Determine the (x, y) coordinate at the center of the cell enclosing the given text.  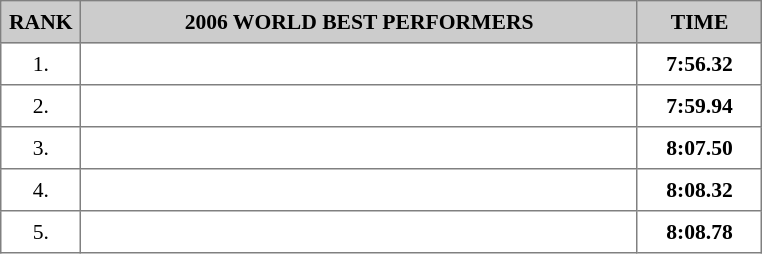
7:56.32 (699, 64)
7:59.94 (699, 106)
8:07.50 (699, 148)
2006 WORLD BEST PERFORMERS (359, 22)
5. (41, 232)
3. (41, 148)
RANK (41, 22)
8:08.32 (699, 190)
8:08.78 (699, 232)
1. (41, 64)
TIME (699, 22)
4. (41, 190)
2. (41, 106)
